Search for the cell housing the specified text and yield its (x, y) center coordinate. 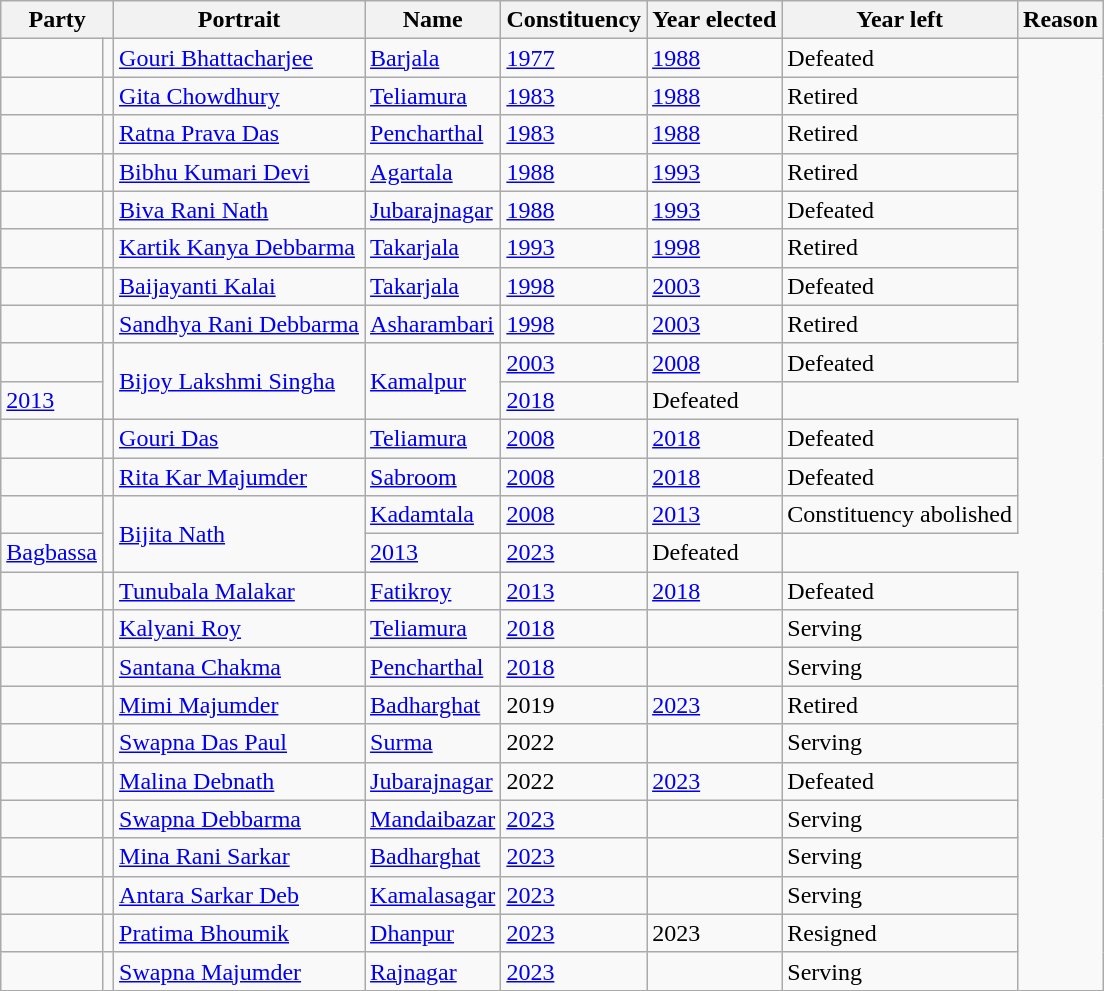
Sabroom (433, 477)
Constituency abolished (900, 515)
Swapna Majumder (240, 971)
Santana Chakma (240, 667)
2019 (574, 705)
Dhanpur (433, 933)
Ratna Prava Das (240, 134)
Kamalpur (433, 381)
Gita Chowdhury (240, 96)
Year left (900, 20)
Rajnagar (433, 971)
Barjala (433, 58)
Party (58, 20)
Fatikroy (433, 591)
Name (433, 20)
Mimi Majumder (240, 705)
Reason (1061, 20)
Surma (433, 743)
Mina Rani Sarkar (240, 857)
1977 (574, 58)
Antara Sarkar Deb (240, 895)
Baijayanti Kalai (240, 286)
Kadamtala (433, 515)
Rita Kar Majumder (240, 477)
Swapna Das Paul (240, 743)
Swapna Debbarma (240, 819)
Sandhya Rani Debbarma (240, 324)
Bibhu Kumari Devi (240, 172)
Year elected (714, 20)
Mandaibazar (433, 819)
Biva Rani Nath (240, 210)
Pratima Bhoumik (240, 933)
Tunubala Malakar (240, 591)
Constituency (574, 20)
Agartala (433, 172)
Malina Debnath (240, 781)
Bagbassa (52, 553)
Bijoy Lakshmi Singha (240, 381)
Resigned (900, 933)
Kartik Kanya Debbarma (240, 248)
Portrait (240, 20)
Gouri Bhattacharjee (240, 58)
Kamalasagar (433, 895)
Kalyani Roy (240, 629)
Gouri Das (240, 438)
Asharambari (433, 324)
Bijita Nath (240, 534)
